From the cell containing the given text, extract its center point as [x, y] coordinate. 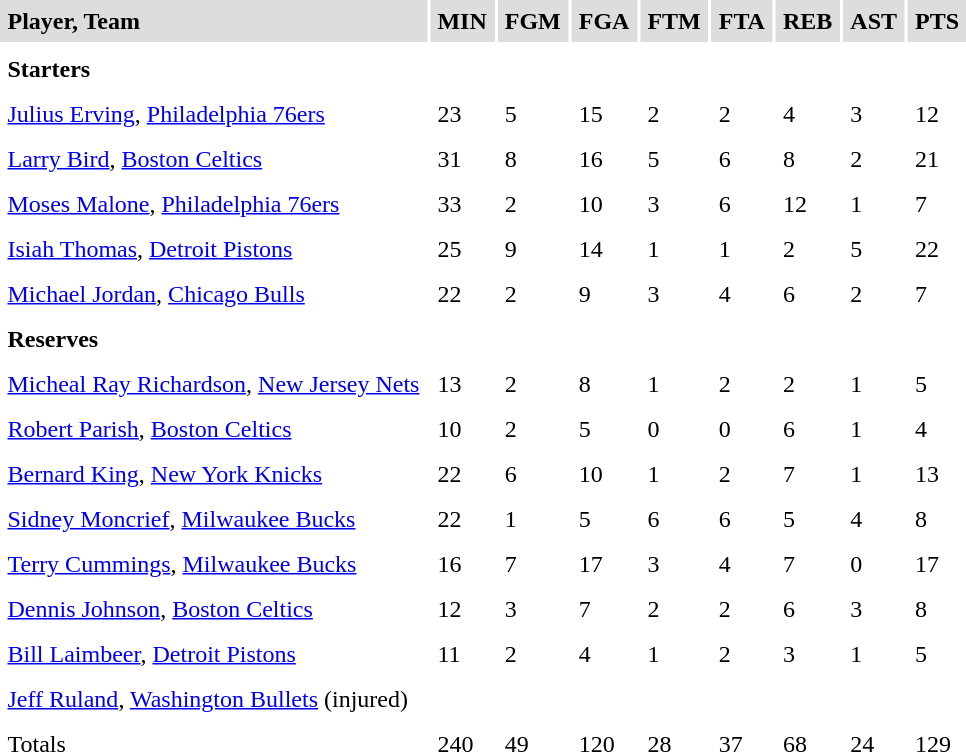
Player, Team [214, 21]
33 [462, 204]
23 [462, 114]
Robert Parish, Boston Celtics [214, 429]
17 [604, 564]
Michael Jordan, Chicago Bulls [214, 294]
Micheal Ray Richardson, New Jersey Nets [214, 384]
Sidney Moncrief, Milwaukee Bucks [214, 519]
FTM [674, 21]
Starters [214, 69]
25 [462, 249]
MIN [462, 21]
13 [462, 384]
REB [807, 21]
FGM [532, 21]
31 [462, 159]
15 [604, 114]
AST [874, 21]
Dennis Johnson, Boston Celtics [214, 609]
Reserves [214, 339]
Moses Malone, Philadelphia 76ers [214, 204]
FTA [742, 21]
Bernard King, New York Knicks [214, 474]
11 [462, 654]
FGA [604, 21]
Larry Bird, Boston Celtics [214, 159]
Jeff Ruland, Washington Bullets (injured) [214, 699]
Bill Laimbeer, Detroit Pistons [214, 654]
14 [604, 249]
Julius Erving, Philadelphia 76ers [214, 114]
Terry Cummings, Milwaukee Bucks [214, 564]
Isiah Thomas, Detroit Pistons [214, 249]
